Pinpoint the cell where the given text exists, returning its (x, y) midpoint coordinate. 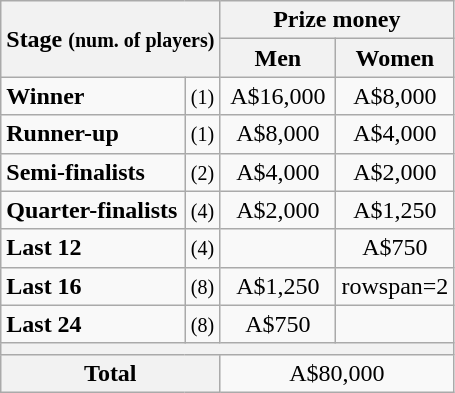
A$16,000 (278, 96)
Quarter-finalists (93, 210)
Semi-finalists (93, 172)
Runner-up (93, 134)
Total (110, 373)
Stage (num. of players) (110, 39)
Prize money (337, 20)
A$80,000 (337, 373)
Last 24 (93, 324)
Women (395, 58)
(2) (202, 172)
Winner (93, 96)
Last 12 (93, 248)
rowspan=2 (395, 286)
Last 16 (93, 286)
Men (278, 58)
